Locate the cell with the specified text and output its [x, y] center coordinate. 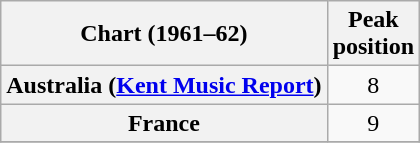
8 [373, 85]
Australia (Kent Music Report) [164, 85]
France [164, 123]
Chart (1961–62) [164, 34]
Peakposition [373, 34]
9 [373, 123]
